Locate the cell with the specified text and output its (X, Y) center coordinate. 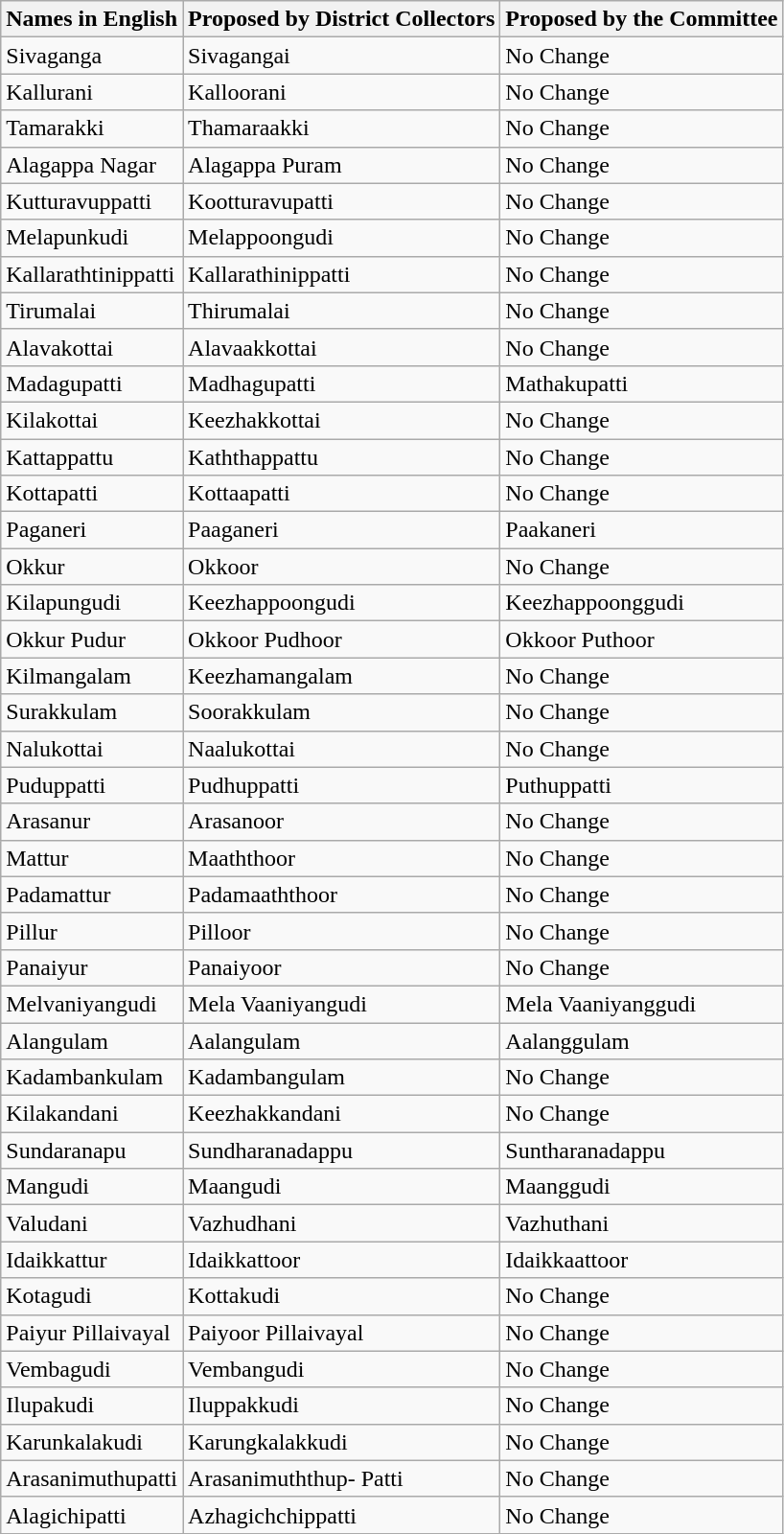
Kilapungudi (92, 603)
Alagappa Puram (341, 165)
Kallarathinippatti (341, 274)
Vembangudi (341, 1369)
Madagupatti (92, 383)
Puthuppatti (642, 785)
Valudani (92, 1223)
Kotagudi (92, 1296)
Arasanoor (341, 822)
Idaikkattur (92, 1260)
Kattappattu (92, 457)
Maangudi (341, 1187)
Sivaganga (92, 56)
Paiyoor Pillaivayal (341, 1333)
Padamattur (92, 895)
Keezhakkandani (341, 1114)
Alangulam (92, 1040)
Karunkalakudi (92, 1442)
Melvaniyangudi (92, 1004)
Sundaranapu (92, 1150)
Kaththappattu (341, 457)
Alavaakkottai (341, 347)
Karungkalakkudi (341, 1442)
Madhagupatti (341, 383)
Kottakudi (341, 1296)
Azhagichchippatti (341, 1515)
Kallurani (92, 92)
Suntharanadappu (642, 1150)
Kalloorani (341, 92)
Keezhappoongudi (341, 603)
Maanggudi (642, 1187)
Okkoor Puthoor (642, 639)
Thamaraakki (341, 128)
Arasanur (92, 822)
Kilmangalam (92, 676)
Idaikkaattoor (642, 1260)
Alagichipatti (92, 1515)
Kallarathtinippatti (92, 274)
Kottapatti (92, 494)
Kadambangulam (341, 1078)
Kottaapatti (341, 494)
Proposed by District Collectors (341, 19)
Okkoor Pudhoor (341, 639)
Vazhuthani (642, 1223)
Thirumalai (341, 311)
Padamaaththoor (341, 895)
Puduppatti (92, 785)
Kilakottai (92, 420)
Soorakkulam (341, 712)
Mela Vaaniyangudi (341, 1004)
Kutturavuppatti (92, 201)
Pilloor (341, 931)
Maaththoor (341, 858)
Paganeri (92, 530)
Okkur (92, 567)
Panaiyoor (341, 967)
Paaganeri (341, 530)
Paakaneri (642, 530)
Aalangulam (341, 1040)
Panaiyur (92, 967)
Surakkulam (92, 712)
Nalukottai (92, 749)
Tamarakki (92, 128)
Vembagudi (92, 1369)
Tirumalai (92, 311)
Melapunkudi (92, 238)
Keezhakkottai (341, 420)
Arasanimuthupatti (92, 1478)
Kilakandani (92, 1114)
Sivagangai (341, 56)
Kootturavupatti (341, 201)
Keezhappoonggudi (642, 603)
Mela Vaaniyanggudi (642, 1004)
Pudhuppatti (341, 785)
Okkoor (341, 567)
Ilupakudi (92, 1406)
Okkur Pudur (92, 639)
Pillur (92, 931)
Sundharanadappu (341, 1150)
Mangudi (92, 1187)
Naalukottai (341, 749)
Iluppakkudi (341, 1406)
Alavakottai (92, 347)
Mattur (92, 858)
Aalanggulam (642, 1040)
Idaikkattoor (341, 1260)
Paiyur Pillaivayal (92, 1333)
Keezhamangalam (341, 676)
Kadambankulam (92, 1078)
Alagappa Nagar (92, 165)
Vazhudhani (341, 1223)
Names in English (92, 19)
Proposed by the Committee (642, 19)
Melappoongudi (341, 238)
Arasanimuththup- Patti (341, 1478)
Mathakupatti (642, 383)
